Capture the cell that displays the provided text and extract its [x, y] central coordinate. 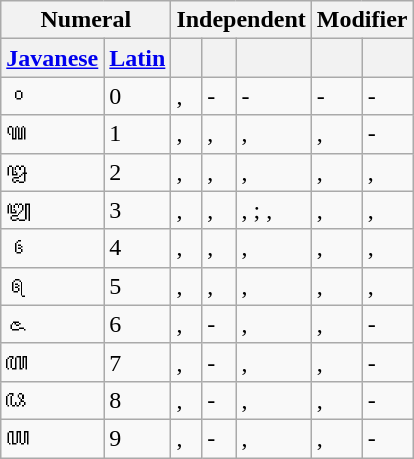
꧘ [52, 400]
Modifier [362, 20]
, ; , [274, 210]
8 [138, 400]
Latin [138, 58]
2 [138, 172]
5 [138, 286]
Numeral [86, 20]
9 [138, 438]
꧑ [52, 134]
6 [138, 324]
꧔ [52, 248]
꧗ [52, 362]
7 [138, 362]
1 [138, 134]
꧙ [52, 438]
꧕ [52, 286]
꧓ [52, 210]
꧐ [52, 96]
Independent [241, 20]
꧖ [52, 324]
Javanese [52, 58]
3 [138, 210]
0 [138, 96]
4 [138, 248]
꧒ [52, 172]
